Pinpoint the cell where the given text exists, returning its [x, y] midpoint coordinate. 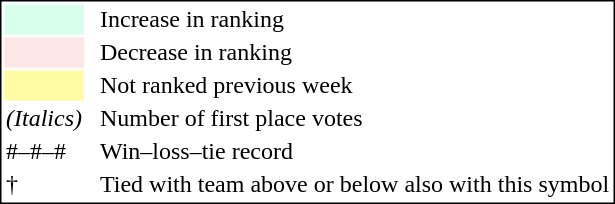
Decrease in ranking [354, 53]
Increase in ranking [354, 19]
(Italics) [44, 119]
† [44, 185]
Number of first place votes [354, 119]
Win–loss–tie record [354, 151]
Not ranked previous week [354, 85]
Tied with team above or below also with this symbol [354, 185]
#–#–# [44, 151]
